Determine the [X, Y] coordinate at the center of the cell enclosing the given text.  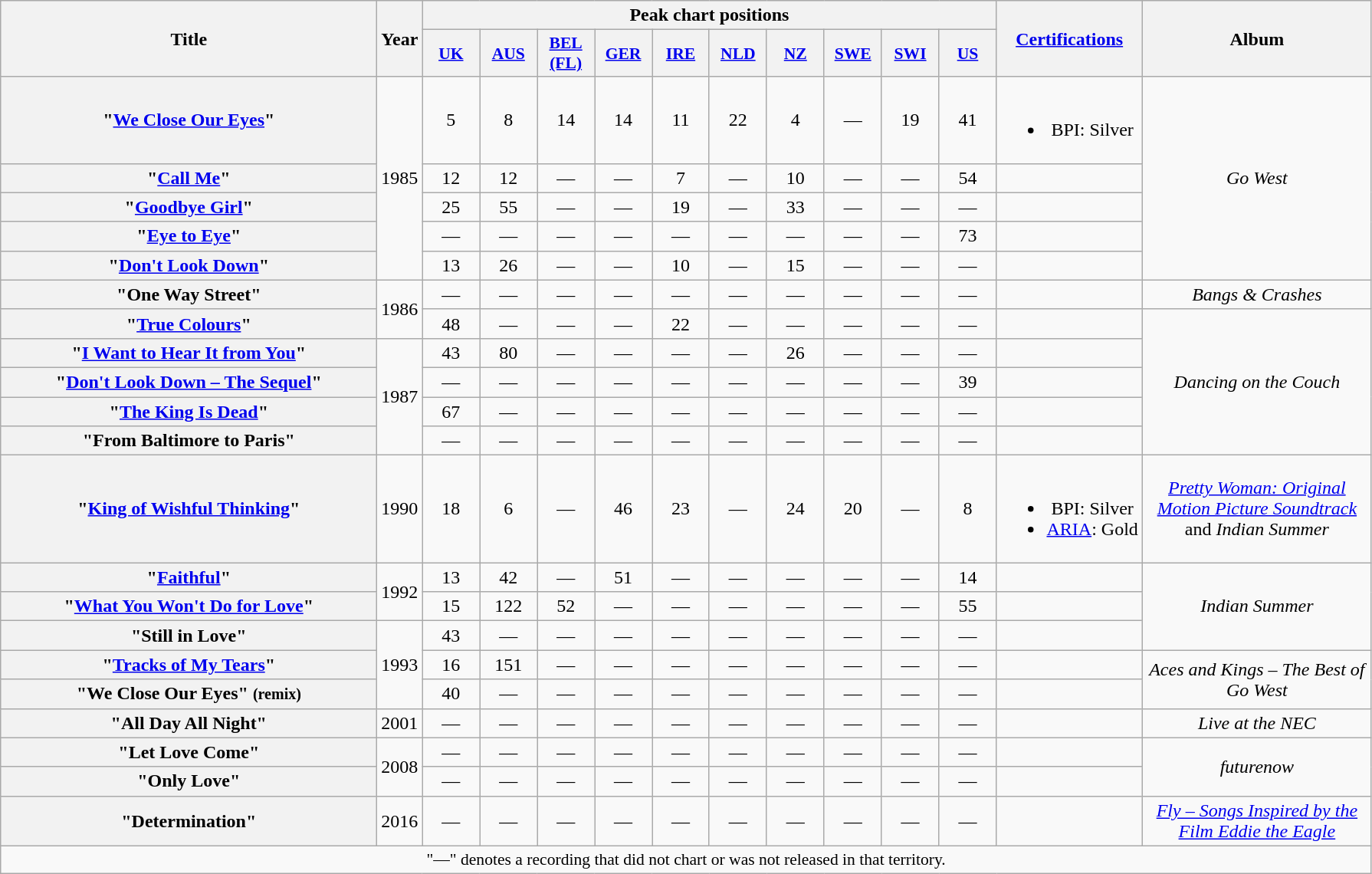
7 [681, 178]
6 [509, 509]
UK [451, 54]
151 [509, 665]
46 [624, 509]
16 [451, 665]
25 [451, 207]
BPI: Silver [1069, 120]
2016 [400, 820]
Album [1257, 38]
52 [566, 606]
"All Day All Night" [189, 723]
2008 [400, 767]
40 [451, 694]
"Eye to Eye" [189, 236]
"Let Love Come" [189, 752]
"Faithful" [189, 577]
Indian Summer [1257, 606]
NZ [796, 54]
41 [967, 120]
Go West [1257, 178]
18 [451, 509]
"The King Is Dead" [189, 412]
"Call Me" [189, 178]
24 [796, 509]
4 [796, 120]
1990 [400, 509]
122 [509, 606]
1985 [400, 178]
Bangs & Crashes [1257, 294]
Fly – Songs Inspired by the Film Eddie the Eagle [1257, 820]
futurenow [1257, 767]
54 [967, 178]
67 [451, 412]
"Goodbye Girl" [189, 207]
2001 [400, 723]
20 [852, 509]
1993 [400, 665]
1986 [400, 309]
"We Close Our Eyes" (remix) [189, 694]
Certifications [1069, 38]
11 [681, 120]
"We Close Our Eyes" [189, 120]
"Only Love" [189, 781]
Aces and Kings – The Best of Go West [1257, 679]
"Still in Love" [189, 636]
"I Want to Hear It from You" [189, 353]
BPI: SilverARIA: Gold [1069, 509]
Dancing on the Couch [1257, 382]
"Don't Look Down – The Sequel" [189, 382]
48 [451, 324]
Peak chart positions [710, 15]
"From Baltimore to Paris" [189, 441]
GER [624, 54]
73 [967, 236]
"Tracks of My Tears" [189, 665]
80 [509, 353]
NLD [737, 54]
"One Way Street" [189, 294]
"True Colours" [189, 324]
BEL(FL) [566, 54]
1992 [400, 592]
"What You Won't Do for Love" [189, 606]
51 [624, 577]
"Don't Look Down" [189, 265]
33 [796, 207]
US [967, 54]
IRE [681, 54]
Live at the NEC [1257, 723]
Title [189, 38]
SWI [911, 54]
AUS [509, 54]
"King of Wishful Thinking" [189, 509]
"—" denotes a recording that did not chart or was not released in that territory. [687, 859]
SWE [852, 54]
5 [451, 120]
39 [967, 382]
Pretty Woman: Original Motion Picture Soundtrack and Indian Summer [1257, 509]
Year [400, 38]
1987 [400, 396]
"Determination" [189, 820]
42 [509, 577]
23 [681, 509]
